Extract the (X, Y) coordinate from the center of the cell holding the provided text.  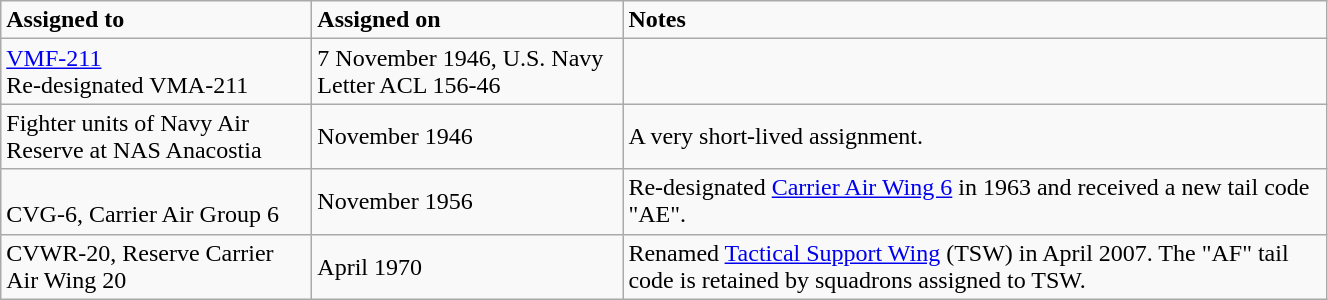
April 1970 (468, 266)
VMF-211Re-designated VMA-211 (156, 72)
Re-designated Carrier Air Wing 6 in 1963 and received a new tail code "AE". (975, 202)
November 1946 (468, 136)
Assigned to (156, 20)
Fighter units of Navy Air Reserve at NAS Anacostia (156, 136)
CVG-6, Carrier Air Group 6 (156, 202)
A very short-lived assignment. (975, 136)
7 November 1946, U.S. Navy Letter ACL 156-46 (468, 72)
Renamed Tactical Support Wing (TSW) in April 2007. The "AF" tail code is retained by squadrons assigned to TSW. (975, 266)
Assigned on (468, 20)
Notes (975, 20)
November 1956 (468, 202)
CVWR-20, Reserve Carrier Air Wing 20 (156, 266)
